From the cell containing the given text, extract its center point as [X, Y] coordinate. 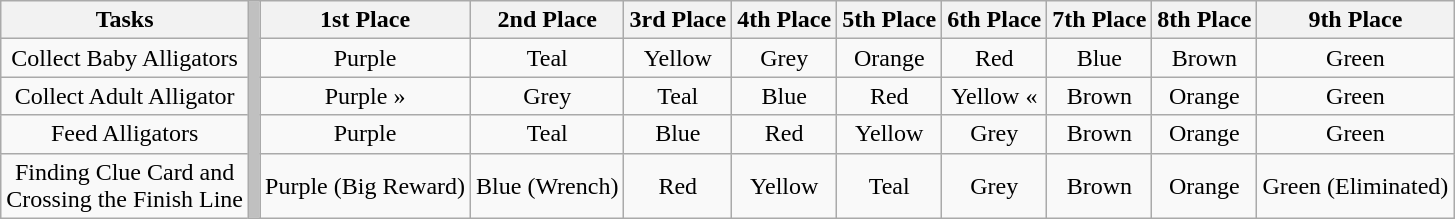
Purple (Big Reward) [366, 186]
Feed Alligators [125, 134]
3rd Place [678, 20]
5th Place [890, 20]
Yellow « [994, 96]
Tasks [125, 20]
6th Place [994, 20]
Blue (Wrench) [548, 186]
8th Place [1204, 20]
Purple » [366, 96]
7th Place [1100, 20]
9th Place [1356, 20]
Finding Clue Card and Crossing the Finish Line [125, 186]
2nd Place [548, 20]
Collect Adult Alligator [125, 96]
4th Place [784, 20]
Green (Eliminated) [1356, 186]
1st Place [366, 20]
Collect Baby Alligators [125, 58]
